Output the [x, y] coordinate of the center of the cell containing the given text.  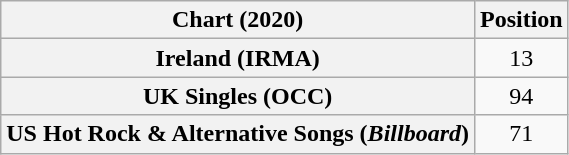
Ireland (IRMA) [238, 58]
Position [521, 20]
US Hot Rock & Alternative Songs (Billboard) [238, 134]
UK Singles (OCC) [238, 96]
13 [521, 58]
71 [521, 134]
Chart (2020) [238, 20]
94 [521, 96]
